Provide the [x, y] coordinate of the cell's center where the given text is located.  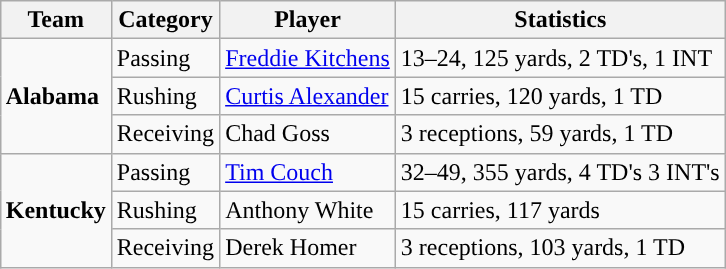
Player [308, 20]
Kentucky [56, 210]
Category [165, 20]
Alabama [56, 96]
15 carries, 120 yards, 1 TD [560, 96]
Tim Couch [308, 172]
15 carries, 117 yards [560, 210]
13–24, 125 yards, 2 TD's, 1 INT [560, 58]
Statistics [560, 20]
Team [56, 20]
Derek Homer [308, 248]
32–49, 355 yards, 4 TD's 3 INT's [560, 172]
3 receptions, 59 yards, 1 TD [560, 134]
Curtis Alexander [308, 96]
Freddie Kitchens [308, 58]
Anthony White [308, 210]
3 receptions, 103 yards, 1 TD [560, 248]
Chad Goss [308, 134]
